Pinpoint the cell where the given text exists, returning its (x, y) midpoint coordinate. 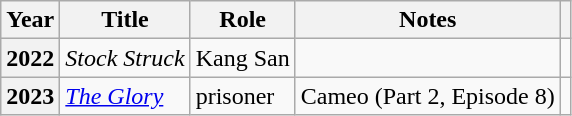
prisoner (242, 96)
Year (30, 20)
Kang San (242, 58)
Title (125, 20)
2022 (30, 58)
Notes (428, 20)
Cameo (Part 2, Episode 8) (428, 96)
Stock Struck (125, 58)
2023 (30, 96)
The Glory (125, 96)
Role (242, 20)
